Identify which cell holds the provided text, then report its [X, Y] central coordinate. 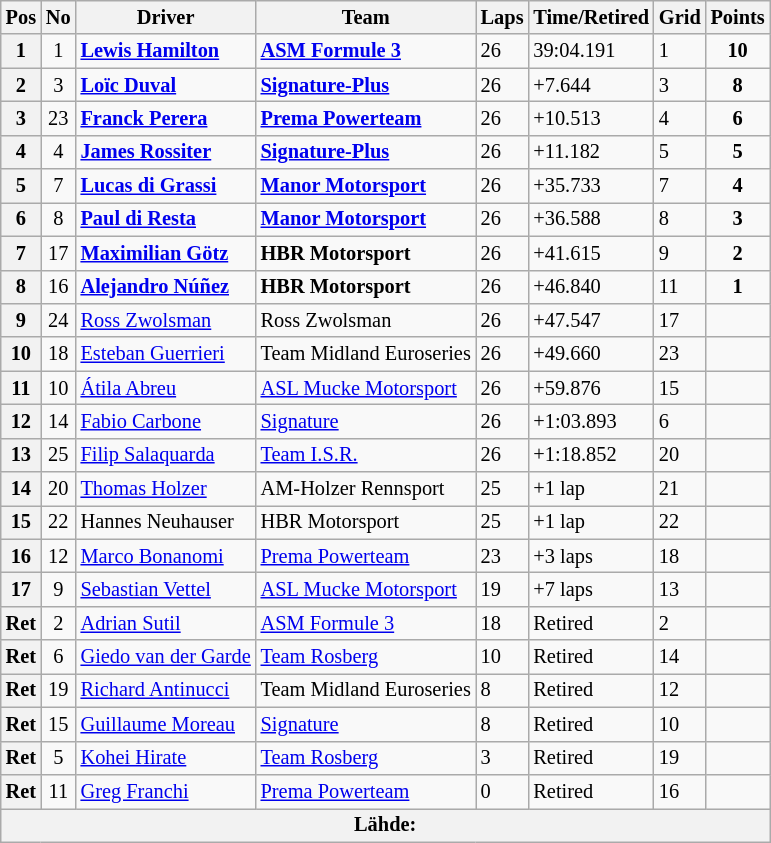
Time/Retired [591, 17]
+46.840 [591, 287]
Maximilian Götz [166, 253]
Átila Abreu [166, 388]
Laps [502, 17]
+36.588 [591, 219]
Kohei Hirate [166, 758]
Greg Franchi [166, 791]
AM-Holzer Rennsport [366, 489]
+47.547 [591, 320]
Filip Salaquarda [166, 455]
Franck Perera [166, 118]
Lucas di Grassi [166, 186]
24 [58, 320]
+11.182 [591, 152]
Points [738, 17]
Loïc Duval [166, 85]
+49.660 [591, 354]
+10.513 [591, 118]
+7 laps [591, 589]
Paul di Resta [166, 219]
Thomas Holzer [166, 489]
+3 laps [591, 556]
0 [502, 791]
Alejandro Núñez [166, 287]
Driver [166, 17]
+1:18.852 [591, 455]
Grid [680, 17]
21 [680, 489]
Pos [21, 17]
No [58, 17]
Team [366, 17]
+59.876 [591, 388]
James Rossiter [166, 152]
39:04.191 [591, 51]
Lähde: [386, 825]
Esteban Guerrieri [166, 354]
Hannes Neuhauser [166, 522]
Lewis Hamilton [166, 51]
Guillaume Moreau [166, 724]
Sebastian Vettel [166, 589]
Fabio Carbone [166, 421]
Richard Antinucci [166, 690]
+7.644 [591, 85]
Team I.S.R. [366, 455]
Marco Bonanomi [166, 556]
+35.733 [591, 186]
+41.615 [591, 253]
+1:03.893 [591, 421]
Adrian Sutil [166, 623]
Giedo van der Garde [166, 657]
